Extract the (X, Y) coordinate from the center of the cell holding the provided text.  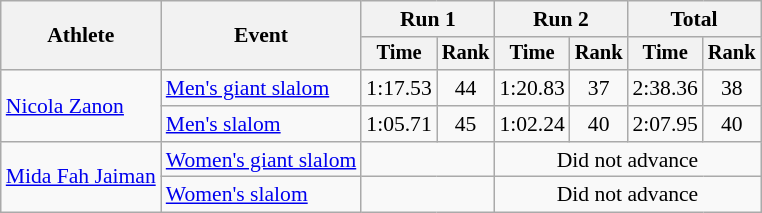
1:20.83 (532, 88)
44 (466, 88)
Total (694, 19)
37 (599, 88)
1:17.53 (398, 88)
2:38.36 (664, 88)
Women's giant slalom (262, 160)
Event (262, 36)
Women's slalom (262, 195)
Run 1 (428, 19)
45 (466, 124)
Athlete (81, 36)
2:07.95 (664, 124)
38 (732, 88)
Men's slalom (262, 124)
1:02.24 (532, 124)
Nicola Zanon (81, 106)
1:05.71 (398, 124)
Run 2 (560, 19)
Mida Fah Jaiman (81, 178)
Men's giant slalom (262, 88)
